Return the (x, y) coordinate for the center point of the cell that contains the specified text.  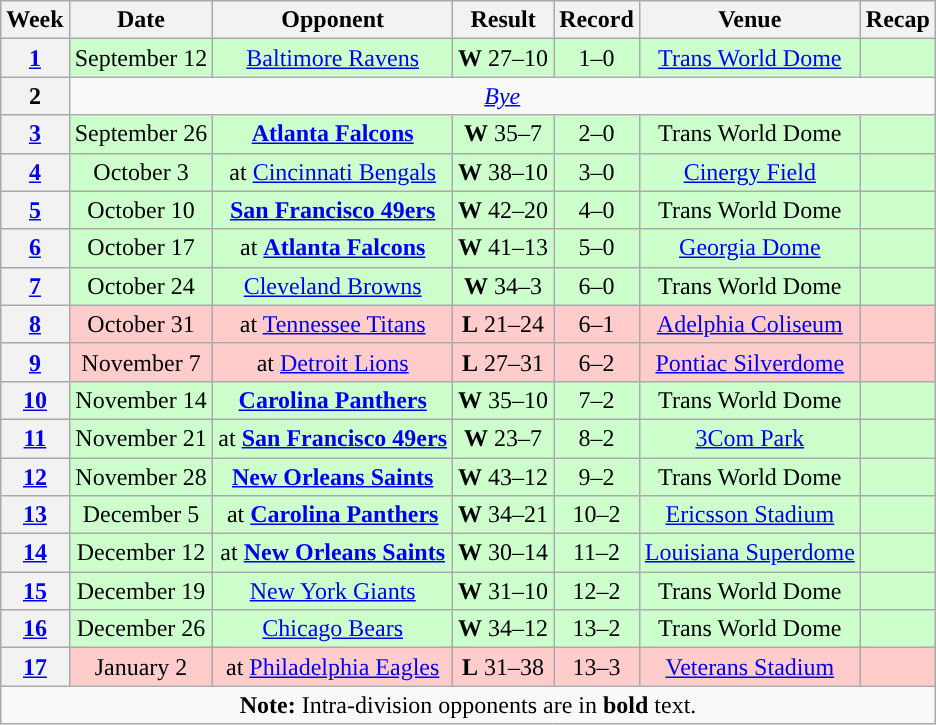
Venue (750, 20)
at Carolina Panthers (333, 515)
1 (35, 58)
W 35–7 (504, 134)
San Francisco 49ers (333, 210)
17 (35, 667)
10 (35, 400)
New York Giants (333, 591)
Date (141, 20)
Adelphia Coliseum (750, 324)
W 27–10 (504, 58)
October 31 (141, 324)
6 (35, 248)
at Atlanta Falcons (333, 248)
September 12 (141, 58)
12–2 (597, 591)
Carolina Panthers (333, 400)
Opponent (333, 20)
Ericsson Stadium (750, 515)
W 23–7 (504, 438)
L 21–24 (504, 324)
4–0 (597, 210)
Result (504, 20)
Atlanta Falcons (333, 134)
Chicago Bears (333, 629)
9–2 (597, 477)
at Philadelphia Eagles (333, 667)
Recap (898, 20)
September 26 (141, 134)
3Com Park (750, 438)
15 (35, 591)
December 12 (141, 553)
9 (35, 362)
October 24 (141, 286)
2 (35, 96)
October 17 (141, 248)
6–2 (597, 362)
W 38–10 (504, 172)
12 (35, 477)
13–3 (597, 667)
January 2 (141, 667)
November 21 (141, 438)
December 19 (141, 591)
W 31–10 (504, 591)
13 (35, 515)
at Detroit Lions (333, 362)
October 3 (141, 172)
3 (35, 134)
13–2 (597, 629)
16 (35, 629)
Cleveland Browns (333, 286)
6–1 (597, 324)
W 43–12 (504, 477)
1–0 (597, 58)
November 28 (141, 477)
W 34–3 (504, 286)
L 31–38 (504, 667)
November 14 (141, 400)
Week (35, 20)
Louisiana Superdome (750, 553)
8–2 (597, 438)
4 (35, 172)
W 30–14 (504, 553)
Baltimore Ravens (333, 58)
Georgia Dome (750, 248)
7–2 (597, 400)
New Orleans Saints (333, 477)
December 5 (141, 515)
5 (35, 210)
8 (35, 324)
Record (597, 20)
at Cincinnati Bengals (333, 172)
W 41–13 (504, 248)
Bye (502, 96)
Note: Intra-division opponents are in bold text. (468, 705)
Pontiac Silverdome (750, 362)
W 35–10 (504, 400)
November 7 (141, 362)
Cinergy Field (750, 172)
11–2 (597, 553)
11 (35, 438)
14 (35, 553)
at New Orleans Saints (333, 553)
7 (35, 286)
10–2 (597, 515)
5–0 (597, 248)
W 34–12 (504, 629)
October 10 (141, 210)
at San Francisco 49ers (333, 438)
2–0 (597, 134)
6–0 (597, 286)
at Tennessee Titans (333, 324)
December 26 (141, 629)
Veterans Stadium (750, 667)
3–0 (597, 172)
L 27–31 (504, 362)
W 34–21 (504, 515)
W 42–20 (504, 210)
